Identify which cell holds the provided text, then report its [x, y] central coordinate. 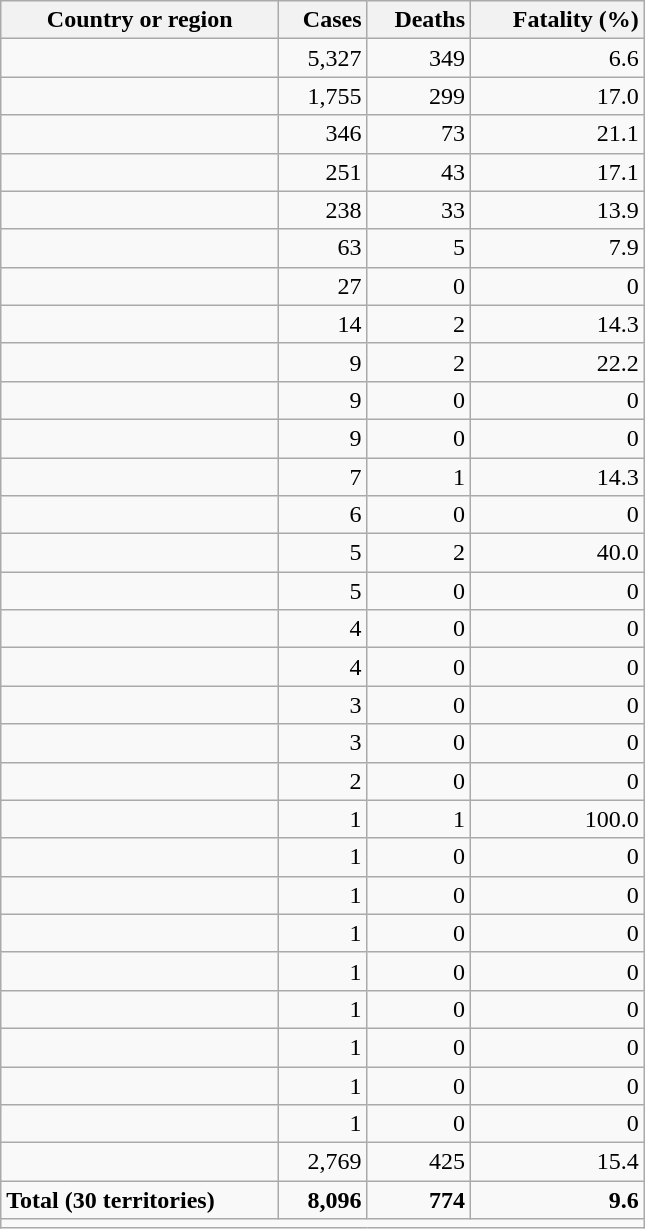
299 [419, 96]
251 [323, 172]
Deaths [419, 20]
346 [323, 134]
1,755 [323, 96]
238 [323, 210]
17.1 [558, 172]
7 [323, 477]
15.4 [558, 1162]
7.9 [558, 248]
63 [323, 248]
349 [419, 58]
8,096 [323, 1200]
100.0 [558, 819]
33 [419, 210]
22.2 [558, 362]
40.0 [558, 553]
13.9 [558, 210]
9.6 [558, 1200]
Cases [323, 20]
425 [419, 1162]
6.6 [558, 58]
774 [419, 1200]
6 [323, 515]
Total (30 territories) [140, 1200]
5,327 [323, 58]
Fatality (%) [558, 20]
21.1 [558, 134]
43 [419, 172]
14 [323, 324]
17.0 [558, 96]
2,769 [323, 1162]
73 [419, 134]
Country or region [140, 20]
27 [323, 286]
